Determine the [x, y] coordinate at the center of the cell enclosing the given text.  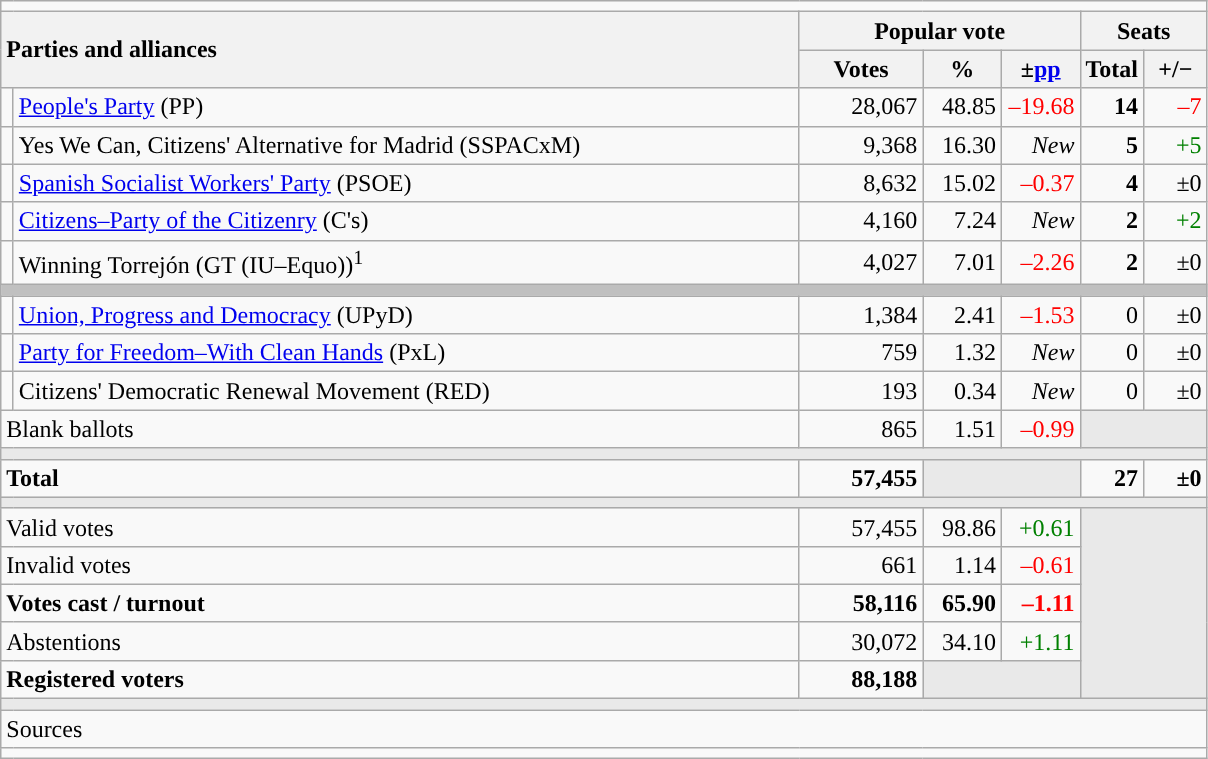
30,072 [861, 641]
Votes [861, 69]
Registered voters [400, 679]
Popular vote [940, 31]
1.14 [962, 565]
+2 [1176, 221]
4,027 [861, 262]
15.02 [962, 183]
5 [1112, 145]
Citizens' Democratic Renewal Movement (RED) [406, 391]
14 [1112, 107]
7.01 [962, 262]
–19.68 [1040, 107]
–0.99 [1040, 429]
–1.11 [1040, 603]
1,384 [861, 315]
+/− [1176, 69]
–0.37 [1040, 183]
–1.53 [1040, 315]
Party for Freedom–With Clean Hands (PxL) [406, 353]
–7 [1176, 107]
2.41 [962, 315]
48.85 [962, 107]
28,067 [861, 107]
88,188 [861, 679]
865 [861, 429]
Parties and alliances [400, 50]
Winning Torrejón (GT (IU–Equo))1 [406, 262]
±pp [1040, 69]
+5 [1176, 145]
Yes We Can, Citizens' Alternative for Madrid (SSPACxM) [406, 145]
1.32 [962, 353]
Seats [1144, 31]
Union, Progress and Democracy (UPyD) [406, 315]
65.90 [962, 603]
27 [1112, 478]
People's Party (PP) [406, 107]
Citizens–Party of the Citizenry (C's) [406, 221]
–2.26 [1040, 262]
Valid votes [400, 527]
9,368 [861, 145]
193 [861, 391]
% [962, 69]
7.24 [962, 221]
98.86 [962, 527]
4,160 [861, 221]
34.10 [962, 641]
+1.11 [1040, 641]
–0.61 [1040, 565]
Invalid votes [400, 565]
8,632 [861, 183]
0.34 [962, 391]
Abstentions [400, 641]
+0.61 [1040, 527]
16.30 [962, 145]
4 [1112, 183]
Blank ballots [400, 429]
Votes cast / turnout [400, 603]
Sources [604, 729]
1.51 [962, 429]
58,116 [861, 603]
661 [861, 565]
Spanish Socialist Workers' Party (PSOE) [406, 183]
759 [861, 353]
